Locate the cell with the specified text and output its (X, Y) center coordinate. 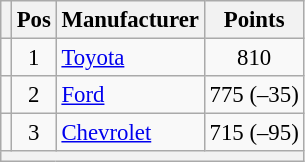
Chevrolet (130, 133)
3 (34, 133)
775 (–35) (254, 95)
2 (34, 95)
Manufacturer (130, 20)
Pos (34, 20)
Points (254, 20)
1 (34, 58)
Toyota (130, 58)
715 (–95) (254, 133)
810 (254, 58)
Ford (130, 95)
